For the text-containing cell, return its midpoint in [X, Y] coordinate format. 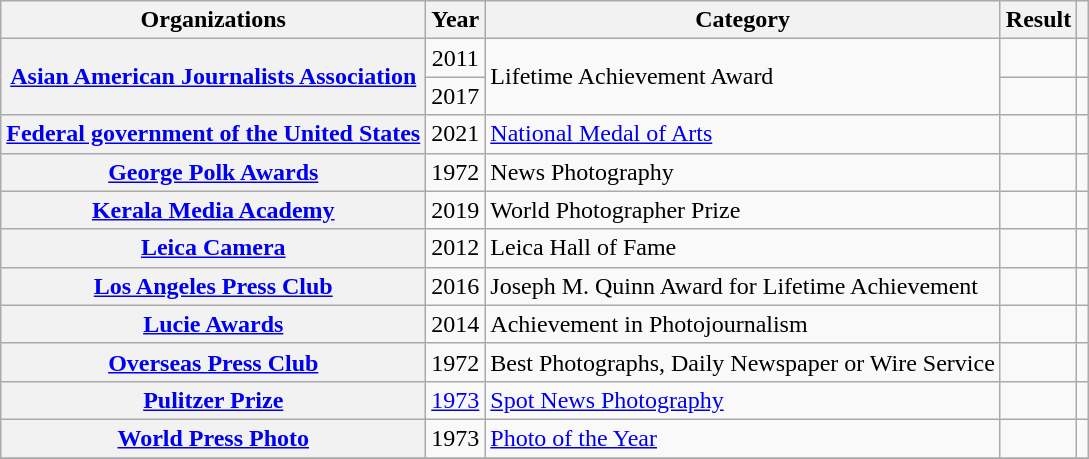
World Press Photo [214, 438]
2019 [456, 210]
Pulitzer Prize [214, 400]
2021 [456, 134]
Achievement in Photojournalism [743, 324]
Photo of the Year [743, 438]
Lifetime Achievement Award [743, 77]
Leica Hall of Fame [743, 248]
Kerala Media Academy [214, 210]
2011 [456, 58]
Federal government of the United States [214, 134]
Year [456, 20]
Joseph M. Quinn Award for Lifetime Achievement [743, 286]
Best Photographs, Daily Newspaper or Wire Service [743, 362]
Leica Camera [214, 248]
Organizations [214, 20]
2016 [456, 286]
Category [743, 20]
Spot News Photography [743, 400]
George Polk Awards [214, 172]
World Photographer Prize [743, 210]
2012 [456, 248]
2017 [456, 96]
National Medal of Arts [743, 134]
Asian American Journalists Association [214, 77]
Result [1038, 20]
Los Angeles Press Club [214, 286]
News Photography [743, 172]
Lucie Awards [214, 324]
Overseas Press Club [214, 362]
2014 [456, 324]
